From the cell containing the given text, extract its center point as (X, Y) coordinate. 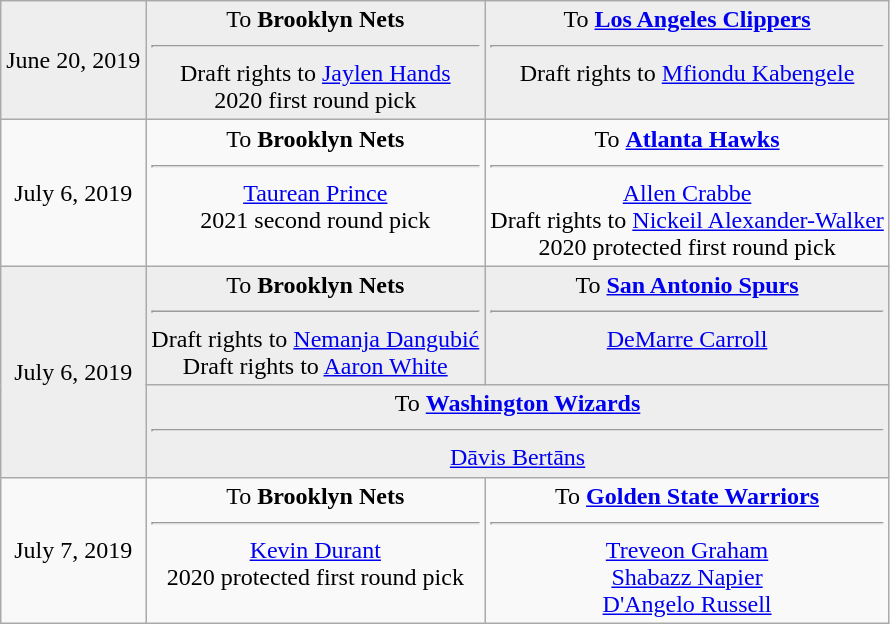
To Brooklyn NetsDraft rights to Jaylen Hands2020 first round pick (316, 60)
To Brooklyn NetsTaurean Prince2021 second round pick (316, 193)
To San Antonio SpursDeMarre Carroll (688, 326)
June 20, 2019 (74, 60)
To Brooklyn NetsKevin Durant2020 protected first round pick (316, 550)
To Atlanta HawksAllen CrabbeDraft rights to Nickeil Alexander-Walker2020 protected first round pick (688, 193)
July 7, 2019 (74, 550)
To Washington WizardsDāvis Bertāns (518, 431)
To Brooklyn NetsDraft rights to Nemanja DangubićDraft rights to Aaron White (316, 326)
To Golden State WarriorsTreveon GrahamShabazz NapierD'Angelo Russell (688, 550)
To Los Angeles ClippersDraft rights to Mfiondu Kabengele (688, 60)
